Pinpoint the cell where the given text exists, returning its [X, Y] midpoint coordinate. 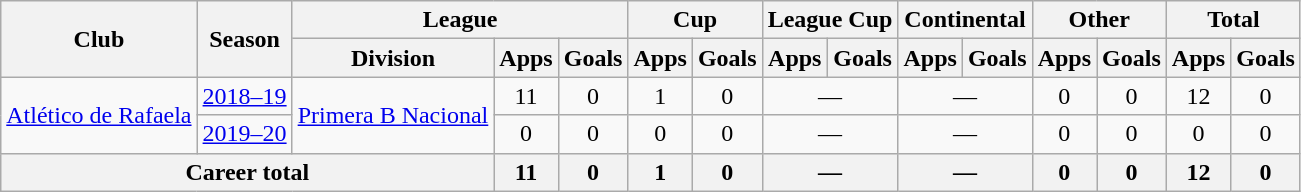
Club [99, 39]
Primera B Nacional [393, 115]
Other [1099, 20]
Division [393, 58]
Season [244, 39]
Total [1233, 20]
League [460, 20]
2019–20 [244, 134]
Cup [695, 20]
Atlético de Rafaela [99, 115]
Continental [965, 20]
League Cup [830, 20]
2018–19 [244, 96]
Career total [248, 172]
